Output the [X, Y] coordinate of the center of the cell containing the given text.  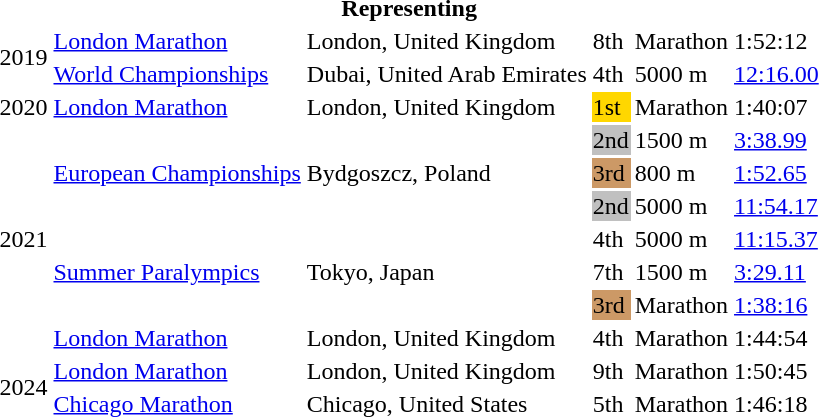
European Championships [177, 173]
Summer Paralympics [177, 272]
1st [610, 107]
800 m [681, 173]
7th [610, 272]
Bydgoszcz, Poland [446, 173]
8th [610, 41]
Tokyo, Japan [446, 272]
World Championships [177, 74]
9th [610, 371]
Dubai, United Arab Emirates [446, 74]
